Search for the cell housing the specified text and yield its [X, Y] center coordinate. 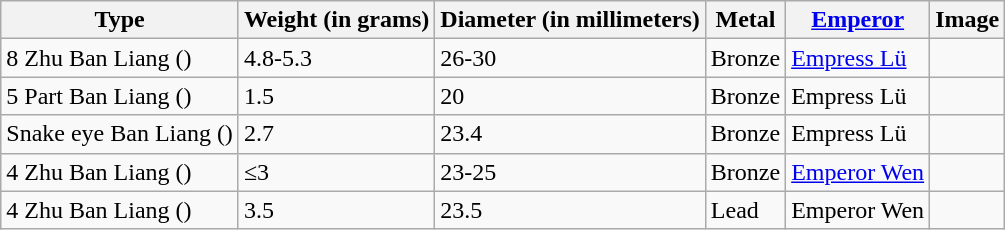
Image [968, 20]
20 [570, 96]
Lead [745, 210]
26-30 [570, 58]
Metal [745, 20]
2.7 [336, 134]
Weight (in grams) [336, 20]
1.5 [336, 96]
8 Zhu Ban Liang () [120, 58]
Type [120, 20]
≤3 [336, 172]
Diameter (in millimeters) [570, 20]
4.8-5.3 [336, 58]
23-25 [570, 172]
Snake eye Ban Liang () [120, 134]
23.5 [570, 210]
23.4 [570, 134]
3.5 [336, 210]
Emperor [858, 20]
5 Part Ban Liang () [120, 96]
